Detect which cell encompasses the target text, then output its (X, Y) center coordinate. 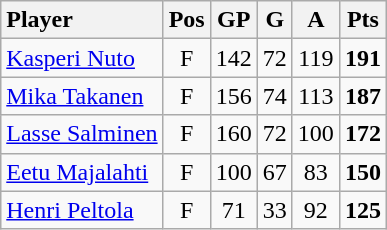
150 (362, 172)
Eetu Majalahti (82, 172)
83 (316, 172)
Mika Takanen (82, 96)
156 (234, 96)
71 (234, 210)
Kasperi Nuto (82, 58)
A (316, 20)
74 (274, 96)
GP (234, 20)
187 (362, 96)
Henri Peltola (82, 210)
Lasse Salminen (82, 134)
160 (234, 134)
125 (362, 210)
G (274, 20)
33 (274, 210)
142 (234, 58)
191 (362, 58)
Pts (362, 20)
Pos (186, 20)
172 (362, 134)
113 (316, 96)
Player (82, 20)
67 (274, 172)
92 (316, 210)
119 (316, 58)
